Identify which cell holds the provided text, then report its [x, y] central coordinate. 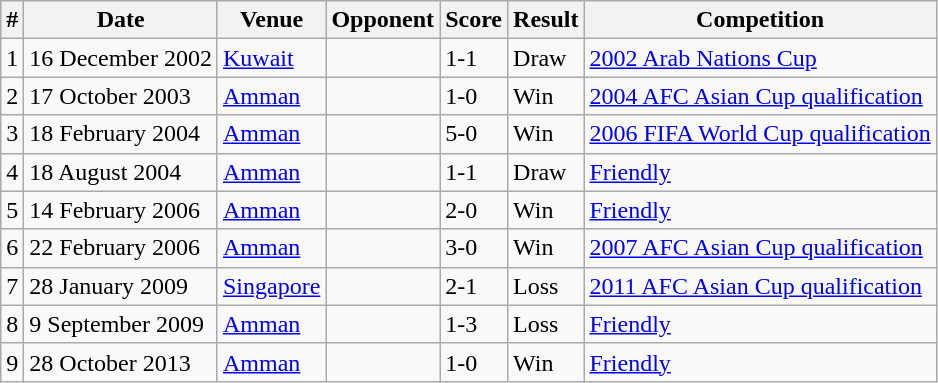
9 [12, 362]
2004 AFC Asian Cup qualification [760, 96]
9 September 2009 [121, 324]
4 [12, 172]
8 [12, 324]
1 [12, 58]
14 February 2006 [121, 210]
Venue [271, 20]
Competition [760, 20]
5-0 [474, 134]
1-3 [474, 324]
Date [121, 20]
6 [12, 248]
28 October 2013 [121, 362]
18 February 2004 [121, 134]
5 [12, 210]
2-1 [474, 286]
18 August 2004 [121, 172]
# [12, 20]
2006 FIFA World Cup qualification [760, 134]
2-0 [474, 210]
Score [474, 20]
Singapore [271, 286]
Result [546, 20]
7 [12, 286]
2002 Arab Nations Cup [760, 58]
Opponent [383, 20]
22 February 2006 [121, 248]
16 December 2002 [121, 58]
28 January 2009 [121, 286]
3 [12, 134]
2 [12, 96]
17 October 2003 [121, 96]
Kuwait [271, 58]
3-0 [474, 248]
2011 AFC Asian Cup qualification [760, 286]
2007 AFC Asian Cup qualification [760, 248]
